Output the (x, y) coordinate of the center of the cell containing the given text.  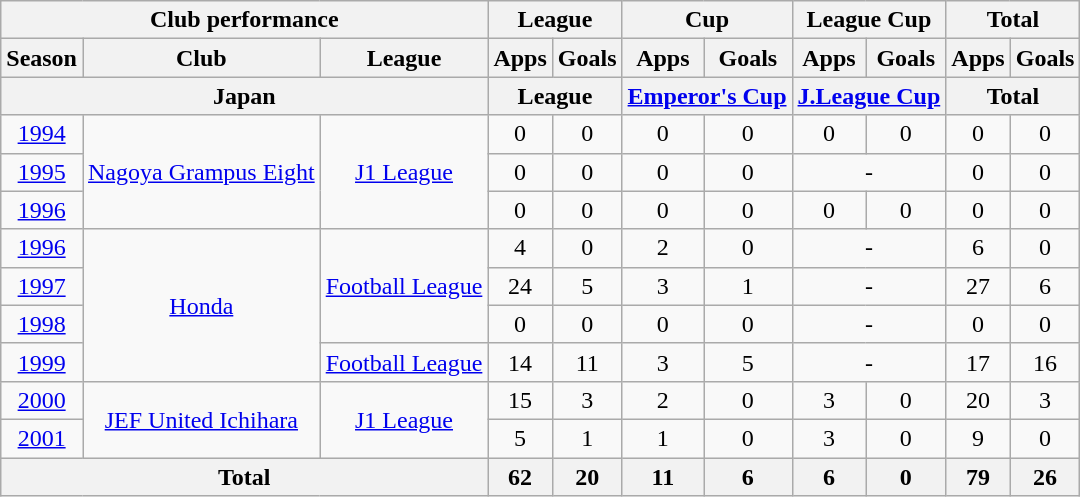
14 (520, 362)
Season (42, 58)
2000 (42, 400)
Club performance (244, 20)
79 (978, 477)
Cup (707, 20)
16 (1045, 362)
24 (520, 286)
Honda (201, 305)
Emperor's Cup (707, 96)
Club (201, 58)
27 (978, 286)
62 (520, 477)
15 (520, 400)
Nagoya Grampus Eight (201, 172)
1999 (42, 362)
1997 (42, 286)
1994 (42, 134)
9 (978, 438)
League Cup (869, 20)
J.League Cup (869, 96)
JEF United Ichihara (201, 419)
4 (520, 248)
1995 (42, 172)
2001 (42, 438)
Japan (244, 96)
17 (978, 362)
1998 (42, 324)
26 (1045, 477)
